Return the (x, y) coordinate for the center point of the cell that contains the specified text.  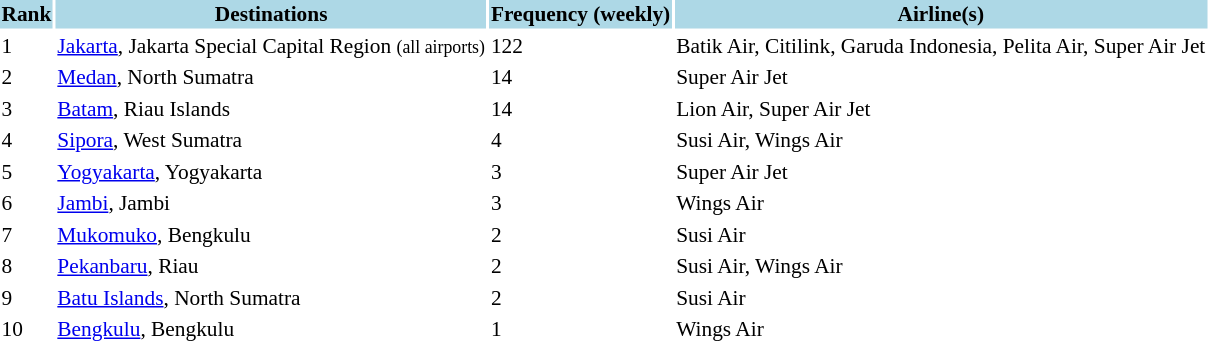
Frequency (weekly) (580, 14)
Medan, North Sumatra (272, 77)
122 (580, 46)
Batu Islands, North Sumatra (272, 298)
Jambi, Jambi (272, 203)
Wings Air (941, 203)
9 (26, 298)
Airline(s) (941, 14)
Lion Air, Super Air Jet (941, 108)
Rank (26, 14)
7 (26, 234)
Yogyakarta, Yogyakarta (272, 172)
Sipora, West Sumatra (272, 140)
8 (26, 266)
Pekanbaru, Riau (272, 266)
Batam, Riau Islands (272, 108)
Mukomuko, Bengkulu (272, 234)
Batik Air, Citilink, Garuda Indonesia, Pelita Air, Super Air Jet (941, 46)
1 (26, 46)
5 (26, 172)
Jakarta, Jakarta Special Capital Region (all airports) (272, 46)
6 (26, 203)
Destinations (272, 14)
